Extract the (x, y) coordinate from the center of the cell holding the provided text.  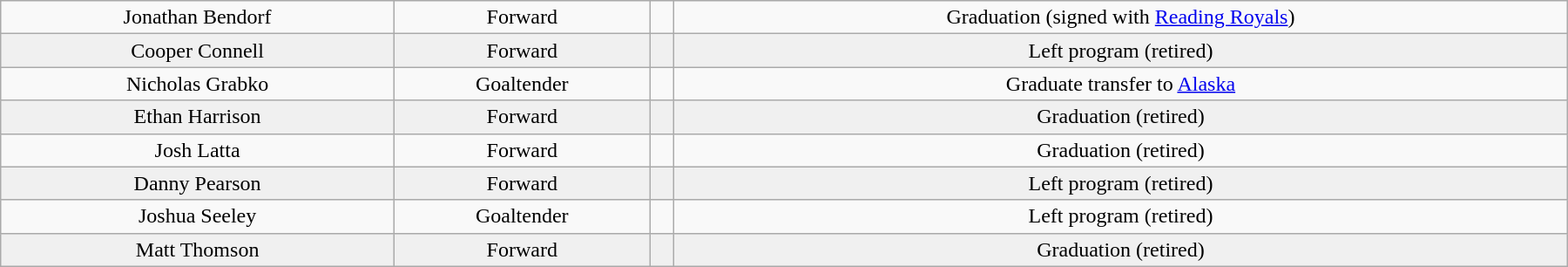
Graduate transfer to Alaska (1121, 84)
Matt Thomson (198, 250)
Graduation (signed with Reading Royals) (1121, 17)
Jonathan Bendorf (198, 17)
Joshua Seeley (198, 216)
Nicholas Grabko (198, 84)
Cooper Connell (198, 51)
Danny Pearson (198, 183)
Ethan Harrison (198, 117)
Josh Latta (198, 150)
